Detect which cell encompasses the target text, then output its (X, Y) center coordinate. 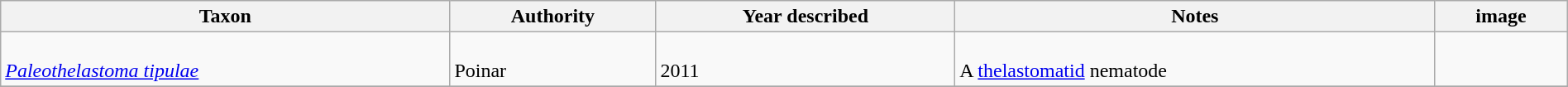
Authority (552, 17)
A thelastomatid nematode (1195, 60)
Poinar (552, 60)
Notes (1195, 17)
2011 (806, 60)
Year described (806, 17)
image (1501, 17)
Taxon (225, 17)
Paleothelastoma tipulae (225, 60)
